Scan for the cell matching the given text and deliver its [X, Y] coordinate at center. 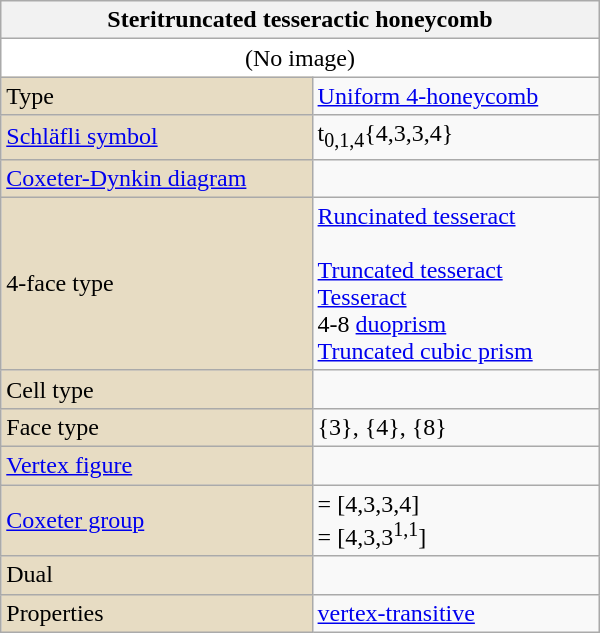
Uniform 4-honeycomb [456, 96]
Cell type [156, 389]
Dual [156, 575]
t0,1,4{4,3,3,4} [456, 137]
= [4,3,3,4] = [4,3,31,1] [456, 521]
{3}, {4}, {8} [456, 427]
(No image) [300, 58]
Runcinated tesseractTruncated tesseract Tesseract 4-8 duoprism Truncated cubic prism [456, 284]
vertex-transitive [456, 613]
Coxeter-Dynkin diagram [156, 178]
Steritruncated tesseractic honeycomb [300, 20]
4-face type [156, 284]
Schläfli symbol [156, 137]
Face type [156, 427]
Vertex figure [156, 466]
Type [156, 96]
Properties [156, 613]
Coxeter group [156, 521]
